Detect which cell encompasses the target text, then output its [X, Y] center coordinate. 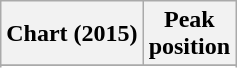
Peakposition [189, 34]
Chart (2015) [72, 34]
